Locate the cell with the specified text and output its [X, Y] center coordinate. 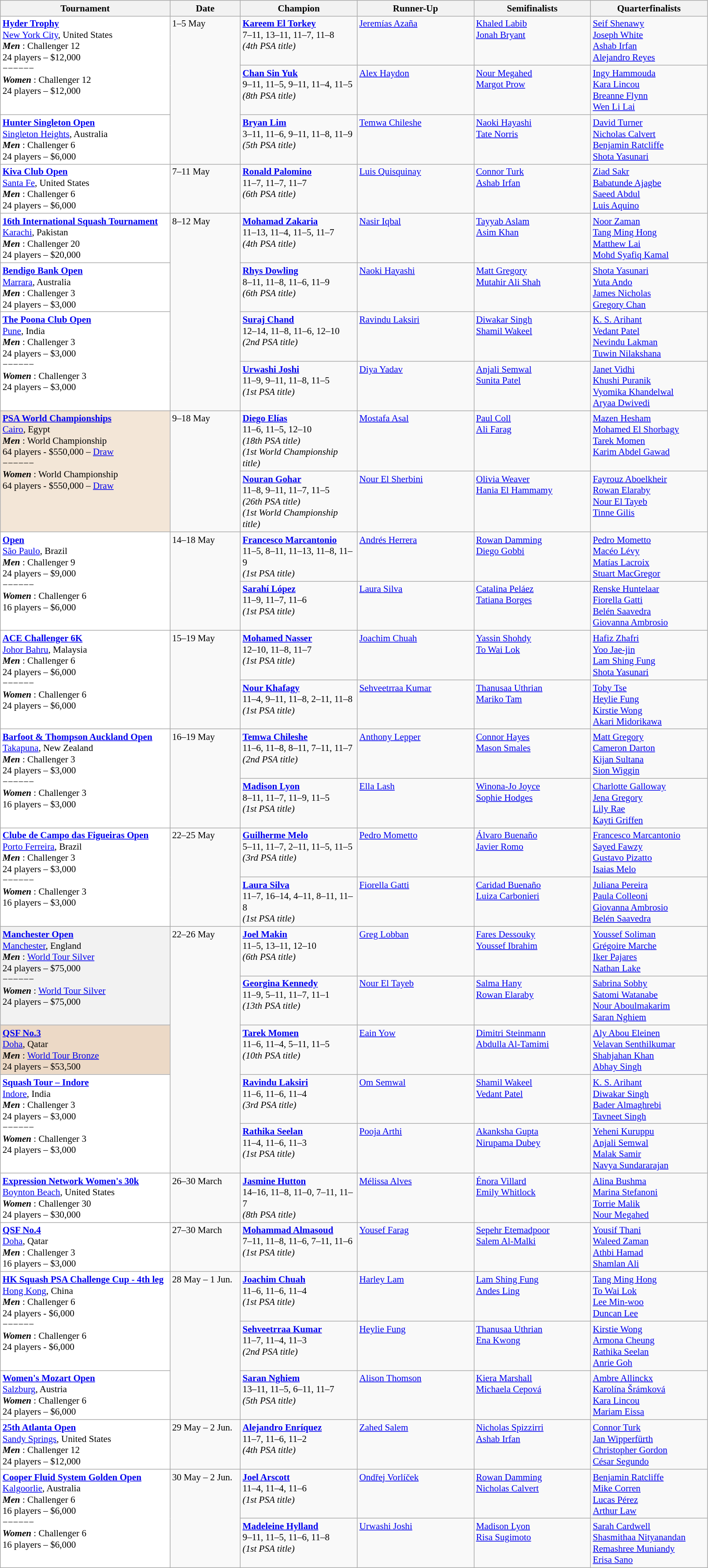
Semifinalists [532, 8]
Youssef Soliman Grégoire Marche Iker Pajares Nathan Lake [649, 951]
22–25 May [205, 877]
Eain Yow [416, 1050]
16th International Squash Tournament Karachi, Pakistan Men : Challenger 2024 players – $20,000 [85, 238]
Kirstie Wong Armona Cheung Rathika Seelan Anrie Goh [649, 1346]
Georgina Kennedy11–9, 5–11, 11–7, 11–1(13th PSA title) [299, 1000]
Ziad Sakr Babatunde Ajagbe Saeed Abdul Luis Aquino [649, 189]
Chan Sin Yuk9–11, 11–5, 9–11, 11–4, 11–5(8th PSA title) [299, 90]
Nicholas Spizzirri Ashab Irfan [532, 1445]
Anthony Lepper [416, 754]
Akanksha Gupta Nirupama Dubey [532, 1148]
Aly Abou Eleinen Velavan Senthilkumar Shahjahan Khan Abhay Singh [649, 1050]
Énora Villard Emily Whitlock [532, 1198]
Fares Dessouky Youssef Ibrahim [532, 951]
Nasir Iqbal [416, 238]
7–11 May [205, 189]
Thanusaa Uthrian Ena Kwong [532, 1346]
HK Squash PSA Challenge Cup - 4th leg Hong Kong, China Men : Challenger 624 players - $6,000−−−−−− Women : Challenger 624 players - $6,000 [85, 1321]
Alex Haydon [416, 90]
Ronald Palomino11–7, 11–7, 11–7(6th PSA title) [299, 189]
Sarahí López11–9, 11–7, 11–6(1st PSA title) [299, 606]
Matt Gregory Cameron Darton Kijan Sultana Sion Wiggin [649, 754]
Hafiz Zhafri Yoo Jae-jin Lam Shing Fung Shota Yasunari [649, 655]
Barfoot & Thompson Auckland Open Takapuna, New Zealand Men : Challenger 324 players – $3,000−−−−−− Women : Challenger 316 players – $3,000 [85, 778]
Sehveetrraa Kumar [416, 704]
Guilherme Melo5–11, 11–7, 2–11, 11–5, 11–5(3rd PSA title) [299, 852]
27–30 March [205, 1247]
Connor Turk Jan Wipperfürth Christopher Gordon César Segundo [649, 1445]
Joel Arscott11–4, 11–4, 11–6(1st PSA title) [299, 1494]
Nour El Tayeb [416, 1000]
Andrés Herrera [416, 557]
Squash Tour – Indore Indore, India Men : Challenger 324 players – $3,000−−−−−− Women : Challenger 324 players – $3,000 [85, 1124]
Mohamad Zakaria11–13, 11–4, 11–5, 11–7(4th PSA title) [299, 238]
Open São Paulo, Brazil Men : Challenger 924 players – $9,000−−−−−− Women : Challenger 616 players – $6,000 [85, 581]
Sarah Cardwell Shasmithaa Nityanandan Remashree Muniandy Erisa Sano [649, 1543]
Rowan Damming Diego Gobbi [532, 557]
Ravindu Laksiri11–6, 11–6, 11–4(3rd PSA title) [299, 1099]
Quarterfinalists [649, 8]
25th Atlanta Open Sandy Springs, United States Men : Challenger 1224 players – $12,000 [85, 1445]
Diwakar Singh Shamil Wakeel [532, 337]
Salma Hany Rowan Elaraby [532, 1000]
Ingy Hammouda Kara Lincou Breanne Flynn Wen Li Lai [649, 90]
Dimitri Steinmann Abdulla Al-Tamimi [532, 1050]
Women's Mozart Open Salzburg, Austria Women : Challenger 624 players – $6,000 [85, 1395]
QSF No.4 Doha, Qatar Men : Challenger 316 players – $3,000 [85, 1247]
Om Semwal [416, 1099]
Kiva Club Open Santa Fe, United States Men : Challenger 624 players – $6,000 [85, 189]
Laura Silva11–7, 16–14, 4–11, 8–11, 11–8(1st PSA title) [299, 902]
Tang Ming Hong To Wai Lok Lee Min-woo Duncan Lee [649, 1297]
Caridad Buenaño Luiza Carbonieri [532, 902]
Connor Hayes Mason Smales [532, 754]
Alejandro Enríquez11–7, 11–6, 11–2(4th PSA title) [299, 1445]
Luis Quisquinay [416, 189]
Sepehr Etemadpoor Salem Al-Malki [532, 1247]
Francesco Marcantonio Sayed Fawzy Gustavo Pizatto Isaias Melo [649, 852]
Seif Shenawy Joseph White Ashab Irfan Alejandro Reyes [649, 41]
Renske Huntelaar Fiorella Gatti Belén Saavedra Giovanna Ambrosio [649, 606]
Tournament [85, 8]
Date [205, 8]
Mohammad Almasoud7–11, 11–8, 11–6, 7–11, 11–6(1st PSA title) [299, 1247]
Pedro Mometto Macéo Lévy Matías Lacroix Stuart MacGregor [649, 557]
Pedro Mometto [416, 852]
Alison Thomson [416, 1395]
Anjali Semwal Sunita Patel [532, 386]
Shamil Wakeel Vedant Patel [532, 1099]
Madison Lyon8–11, 11–7, 11–9, 11–5(1st PSA title) [299, 803]
Thanusaa Uthrian Mariko Tam [532, 704]
David Turner Nicholas Calvert Benjamin Ratcliffe Shota Yasunari [649, 139]
Mohamed Nasser12–10, 11–8, 11–7(1st PSA title) [299, 655]
Harley Lam [416, 1297]
Catalina Peláez Tatiana Borges [532, 606]
Laura Silva [416, 606]
ACE Challenger 6K Johor Bahru, Malaysia Men : Challenger 624 players – $6,000−−−−−− Women : Challenger 624 players – $6,000 [85, 680]
QSF No.3 Doha, Qatar Men : World Tour Bronze24 players – $53,500 [85, 1050]
Mostafa Asal [416, 441]
Francesco Marcantonio11–5, 8–11, 11–13, 11–8, 11–9(1st PSA title) [299, 557]
Shota Yasunari Yuta Ando James Nicholas Gregory Chan [649, 287]
Rhys Dowling8–11, 11–8, 11–6, 11–9(6th PSA title) [299, 287]
1–5 May [205, 90]
Suraj Chand12–14, 11–8, 11–6, 12–10(2nd PSA title) [299, 337]
15–19 May [205, 680]
Joachim Chuah [416, 655]
Nouran Gohar11–8, 9–11, 11–7, 11–5(26th PSA title)(1st World Championship title) [299, 502]
29 May – 2 Jun. [205, 1445]
Nour El Sherbini [416, 502]
Olivia Weaver Hania El Hammamy [532, 502]
Madeleine Hylland9–11, 11–5, 11–6, 11–8(1st PSA title) [299, 1543]
Naoki Hayashi Tate Norris [532, 139]
Kareem El Torkey7–11, 13–11, 11–7, 11–8(4th PSA title) [299, 41]
Matt Gregory Mutahir Ali Shah [532, 287]
Zahed Salem [416, 1445]
The Poona Club Open Pune, India Men : Challenger 324 players – $3,000−−−−−− Women : Challenger 324 players – $3,000 [85, 361]
Hyder Trophy New York City, United States Men : Challenger 1224 players – $12,000−−−−−− Women : Challenger 1224 players – $12,000 [85, 65]
Mélissa Alves [416, 1198]
Champion [299, 8]
Bendigo Bank Open Marrara, Australia Men : Challenger 324 players – $3,000 [85, 287]
Sabrina Sobhy Satomi Watanabe Nour Aboulmakarim Saran Nghiem [649, 1000]
Yousef Farag [416, 1247]
Paul Coll Ali Farag [532, 441]
Yeheni Kuruppu Anjali Semwal Malak Samir Navya Sundararajan [649, 1148]
Jeremías Azaña [416, 41]
Noor Zaman Tang Ming Hong Matthew Lai Mohd Syafiq Kamal [649, 238]
Fayrouz Aboelkheir Rowan Elaraby Nour El Tayeb Tinne Gilis [649, 502]
26–30 March [205, 1198]
Heylie Fung [416, 1346]
Hunter Singleton Open Singleton Heights, Australia Men : Challenger 624 players – $6,000 [85, 139]
Benjamin Ratcliffe Mike Corren Lucas Pérez Arthur Law [649, 1494]
14–18 May [205, 581]
30 May – 2 Jun. [205, 1518]
Naoki Hayashi [416, 287]
Madison Lyon Risa Sugimoto [532, 1543]
Lam Shing Fung Andes Ling [532, 1297]
Bryan Lim3–11, 11–6, 9–11, 11–8, 11–9(5th PSA title) [299, 139]
Charlotte Galloway Jena Gregory Lily Rae Kayti Griffen [649, 803]
Connor Turk Ashab Irfan [532, 189]
Alina Bushma Marina Stefanoni Torrie Malik Nour Megahed [649, 1198]
Rathika Seelan11–4, 11–6, 11–3(1st PSA title) [299, 1148]
Kiera Marshall Michaela Cepová [532, 1395]
Manchester Open Manchester, England Men : World Tour Silver24 players – $75,000−−−−−− Women : World Tour Silver24 players – $75,000 [85, 976]
Nour Megahed Margot Prow [532, 90]
Saran Nghiem13–11, 11–5, 6–11, 11–7(5th PSA title) [299, 1395]
Runner-Up [416, 8]
Tarek Momen11–6, 11–4, 5–11, 11–5(10th PSA title) [299, 1050]
K. S. Arihant Vedant Patel Nevindu Lakman Tuwin Nilakshana [649, 337]
Yousif Thani Waleed Zaman Athbi Hamad Shamlan Ali [649, 1247]
Clube de Campo das Figueiras Open Porto Ferreira, Brazil Men : Challenger 324 players – $3,000−−−−−− Women : Challenger 316 players – $3,000 [85, 877]
Joel Makin11–5, 13–11, 12–10(6th PSA title) [299, 951]
28 May – 1 Jun. [205, 1346]
22–26 May [205, 1050]
K. S. Arihant Diwakar Singh Bader Almaghrebi Tavneet Singh [649, 1099]
Nour Khafagy11–4, 9–11, 11–8, 2–11, 11–8(1st PSA title) [299, 704]
Sehveetrraa Kumar11–7, 11–4, 11–3(2nd PSA title) [299, 1346]
Ondřej Vorlíček [416, 1494]
Diego Elías11–6, 11–5, 12–10(18th PSA title)(1st World Championship title) [299, 441]
Greg Lobban [416, 951]
Álvaro Buenaño Javier Romo [532, 852]
16–19 May [205, 778]
Jasmine Hutton14–16, 11–8, 11–0, 7–11, 11–7(8th PSA title) [299, 1198]
Temwa Chileshe11–6, 11–8, 8–11, 7–11, 11–7(2nd PSA title) [299, 754]
Janet Vidhi Khushi Puranik Vyomika Khandelwal Aryaa Dwivedi [649, 386]
Urwashi Joshi11–9, 9–11, 11–8, 11–5(1st PSA title) [299, 386]
Fiorella Gatti [416, 902]
Expression Network Women's 30k Boynton Beach, United States Women : Challenger 3024 players – $30,000 [85, 1198]
Mazen Hesham Mohamed El Shorbagy Tarek Momen Karim Abdel Gawad [649, 441]
Diya Yadav [416, 386]
Ravindu Laksiri [416, 337]
Rowan Damming Nicholas Calvert [532, 1494]
Winona-Jo Joyce Sophie Hodges [532, 803]
Toby Tse Heylie Fung Kirstie Wong Akari Midorikawa [649, 704]
8–12 May [205, 312]
Cooper Fluid System Golden Open Kalgoorlie, Australia Men : Challenger 616 players – $6,000−−−−−− Women : Challenger 616 players – $6,000 [85, 1518]
Ella Lash [416, 803]
Joachim Chuah11–6, 11–6, 11–4(1st PSA title) [299, 1297]
Urwashi Joshi [416, 1543]
Tayyab Aslam Asim Khan [532, 238]
Yassin Shohdy To Wai Lok [532, 655]
Juliana Pereira Paula Colleoni Giovanna Ambrosio Belén Saavedra [649, 902]
9–18 May [205, 472]
Khaled Labib Jonah Bryant [532, 41]
Ambre Allinckx Karolína Šrámková Kara Lincou Mariam Eissa [649, 1395]
Pooja Arthi [416, 1148]
Temwa Chileshe [416, 139]
